Provide the [x, y] coordinate of the cell's center where the given text is located.  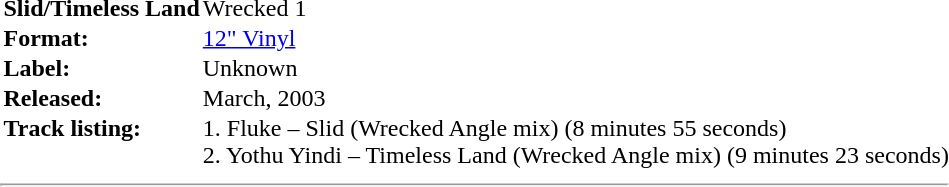
Released: [102, 98]
Format: [102, 38]
Track listing: [102, 142]
Label: [102, 68]
